Locate the cell with the specified text and output its [X, Y] center coordinate. 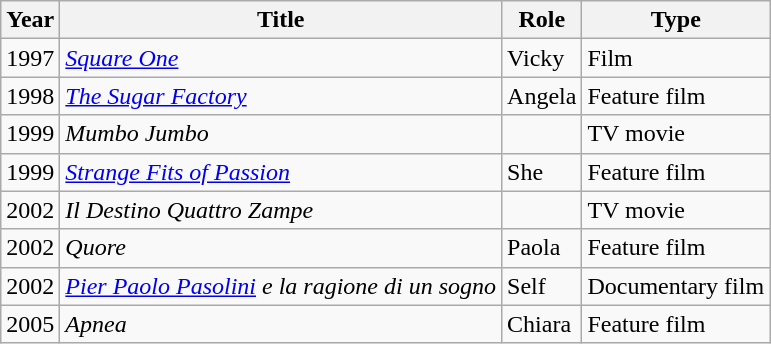
She [542, 172]
Il Destino Quattro Zampe [281, 210]
Angela [542, 96]
2005 [30, 324]
1997 [30, 58]
The Sugar Factory [281, 96]
Year [30, 20]
Paola [542, 248]
Apnea [281, 324]
Strange Fits of Passion [281, 172]
Self [542, 286]
Documentary film [676, 286]
Vicky [542, 58]
Quore [281, 248]
Film [676, 58]
Square One [281, 58]
Title [281, 20]
1998 [30, 96]
Role [542, 20]
Pier Paolo Pasolini e la ragione di un sogno [281, 286]
Chiara [542, 324]
Mumbo Jumbo [281, 134]
Type [676, 20]
